Detect which cell encompasses the target text, then output its [X, Y] center coordinate. 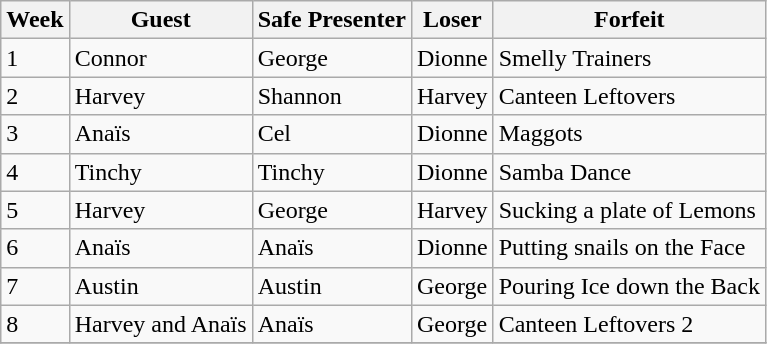
Samba Dance [629, 172]
Harvey and Anaïs [160, 324]
Safe Presenter [332, 20]
4 [35, 172]
7 [35, 286]
8 [35, 324]
Maggots [629, 134]
Guest [160, 20]
Week [35, 20]
Loser [452, 20]
Canteen Leftovers [629, 96]
2 [35, 96]
Cel [332, 134]
Connor [160, 58]
5 [35, 210]
Putting snails on the Face [629, 248]
Sucking a plate of Lemons [629, 210]
Forfeit [629, 20]
3 [35, 134]
Canteen Leftovers 2 [629, 324]
Shannon [332, 96]
Smelly Trainers [629, 58]
1 [35, 58]
Pouring Ice down the Back [629, 286]
6 [35, 248]
